From the cell containing the given text, extract its center point as [x, y] coordinate. 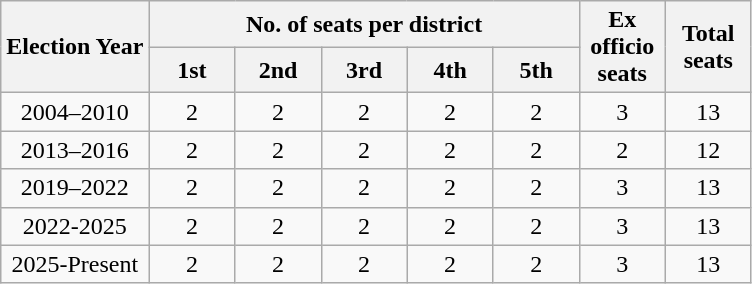
Ex officio seats [622, 47]
2nd [278, 70]
3rd [364, 70]
Election Year [75, 47]
2022-2025 [75, 226]
2004–2010 [75, 112]
2013–2016 [75, 150]
5th [536, 70]
No. of seats per district [364, 24]
12 [708, 150]
1st [192, 70]
4th [450, 70]
Total seats [708, 47]
2025-Present [75, 264]
2019–2022 [75, 188]
